For the text-containing cell, return its midpoint in (x, y) coordinate format. 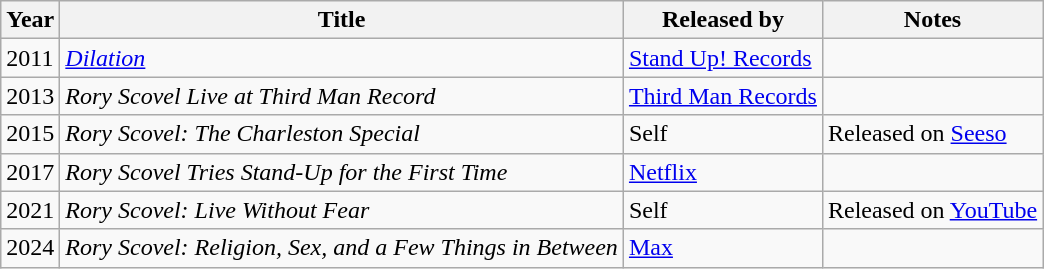
Third Man Records (722, 96)
Netflix (722, 172)
2024 (30, 248)
Released on Seeso (932, 134)
Released by (722, 20)
Dilation (342, 58)
Rory Scovel Live at Third Man Record (342, 96)
2017 (30, 172)
Rory Scovel: Live Without Fear (342, 210)
2015 (30, 134)
Max (722, 248)
Stand Up! Records (722, 58)
Notes (932, 20)
2021 (30, 210)
Released on YouTube (932, 210)
Year (30, 20)
Rory Scovel: Religion, Sex, and a Few Things in Between (342, 248)
Rory Scovel Tries Stand-Up for the First Time (342, 172)
Rory Scovel: The Charleston Special (342, 134)
2013 (30, 96)
2011 (30, 58)
Title (342, 20)
